Scan for the cell matching the given text and deliver its (X, Y) coordinate at center. 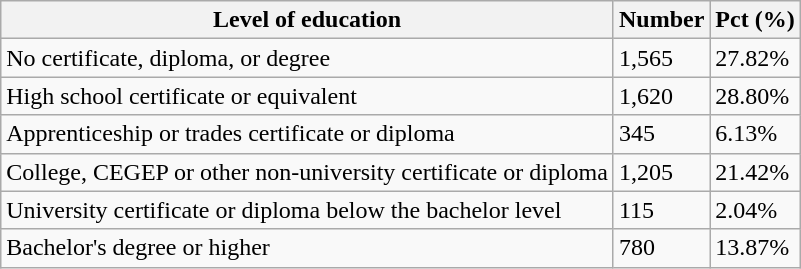
1,565 (661, 58)
1,620 (661, 96)
6.13% (755, 134)
College, CEGEP or other non-university certificate or diploma (308, 172)
115 (661, 210)
Level of education (308, 20)
High school certificate or equivalent (308, 96)
2.04% (755, 210)
28.80% (755, 96)
21.42% (755, 172)
780 (661, 248)
Number (661, 20)
No certificate, diploma, or degree (308, 58)
University certificate or diploma below the bachelor level (308, 210)
27.82% (755, 58)
13.87% (755, 248)
Bachelor's degree or higher (308, 248)
1,205 (661, 172)
345 (661, 134)
Apprenticeship or trades certificate or diploma (308, 134)
Pct (%) (755, 20)
